Output the (x, y) coordinate of the center of the cell containing the given text.  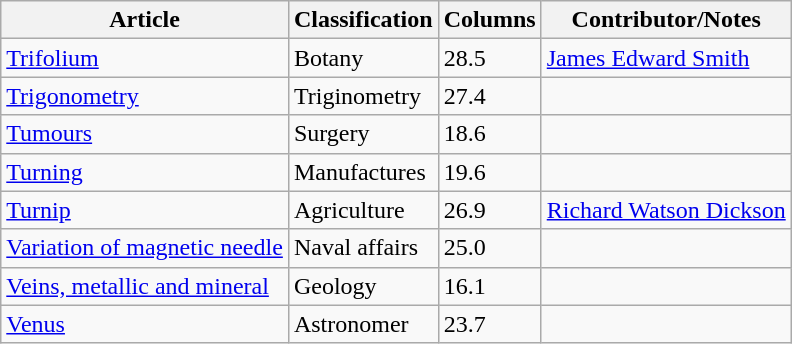
Venus (145, 324)
Veins, metallic and mineral (145, 286)
Tumours (145, 134)
Trigonometry (145, 96)
23.7 (490, 324)
Geology (363, 286)
Contributor/Notes (666, 20)
Richard Watson Dickson (666, 210)
18.6 (490, 134)
Triginometry (363, 96)
19.6 (490, 172)
Turning (145, 172)
Manufactures (363, 172)
Classification (363, 20)
Botany (363, 58)
James Edward Smith (666, 58)
27.4 (490, 96)
Astronomer (363, 324)
28.5 (490, 58)
26.9 (490, 210)
Surgery (363, 134)
Turnip (145, 210)
Columns (490, 20)
Trifolium (145, 58)
Variation of magnetic needle (145, 248)
16.1 (490, 286)
Agriculture (363, 210)
25.0 (490, 248)
Naval affairs (363, 248)
Article (145, 20)
